Scan for the cell matching the given text and deliver its [X, Y] coordinate at center. 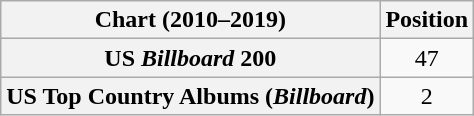
US Top Country Albums (Billboard) [190, 96]
47 [427, 58]
Chart (2010–2019) [190, 20]
2 [427, 96]
US Billboard 200 [190, 58]
Position [427, 20]
